Pinpoint the cell where the given text exists, returning its [X, Y] midpoint coordinate. 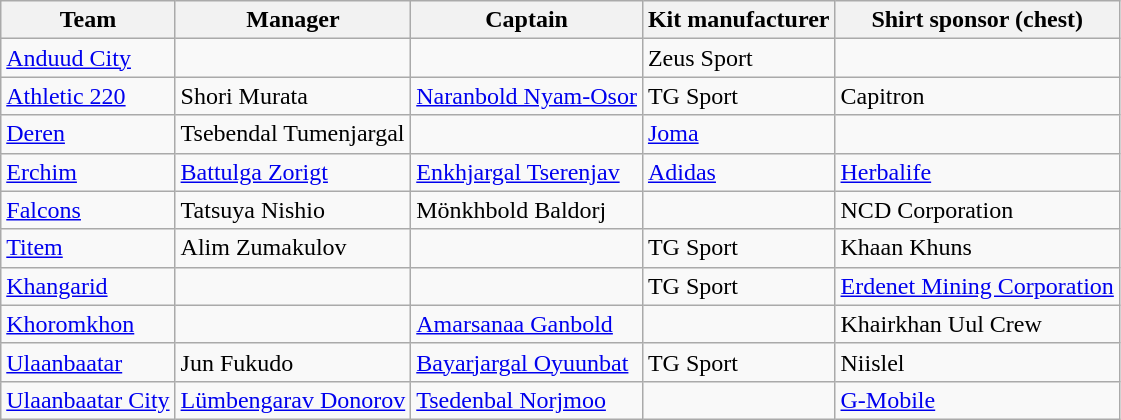
Deren [88, 134]
Bayarjargal Oyuunbat [527, 362]
Manager [293, 20]
Enkhjargal Tserenjav [527, 172]
Tsedenbal Norjmoo [527, 400]
Lümbengarav Donorov [293, 400]
Mönkhbold Baldorj [527, 210]
Alim Zumakulov [293, 248]
Shirt sponsor (chest) [977, 20]
NCD Corporation [977, 210]
Titem [88, 248]
Khoromkhon [88, 324]
Adidas [738, 172]
Joma [738, 134]
Ulaanbaatar City [88, 400]
G-Mobile [977, 400]
Capitron [977, 96]
Khangarid [88, 286]
Naranbold Nyam-Osor [527, 96]
Erdenet Mining Corporation [977, 286]
Khairkhan Uul Crew [977, 324]
Kit manufacturer [738, 20]
Ulaanbaatar [88, 362]
Tatsuya Nishio [293, 210]
Battulga Zorigt [293, 172]
Captain [527, 20]
Falcons [88, 210]
Erchim [88, 172]
Anduud City [88, 58]
Jun Fukudo [293, 362]
Zeus Sport [738, 58]
Team [88, 20]
Tsebendal Tumenjargal [293, 134]
Herbalife [977, 172]
Athletic 220 [88, 96]
Amarsanaa Ganbold [527, 324]
Niislel [977, 362]
Shori Murata [293, 96]
Khaan Khuns [977, 248]
